Provide the (X, Y) coordinate of the cell's center where the given text is located.  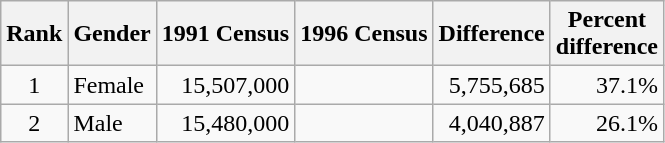
Difference (492, 34)
Female (112, 85)
1991 Census (225, 34)
1996 Census (364, 34)
Rank (34, 34)
4,040,887 (492, 123)
Percentdifference (606, 34)
5,755,685 (492, 85)
2 (34, 123)
15,480,000 (225, 123)
26.1% (606, 123)
Male (112, 123)
1 (34, 85)
Gender (112, 34)
15,507,000 (225, 85)
37.1% (606, 85)
